Locate the cell with the specified text and output its [x, y] center coordinate. 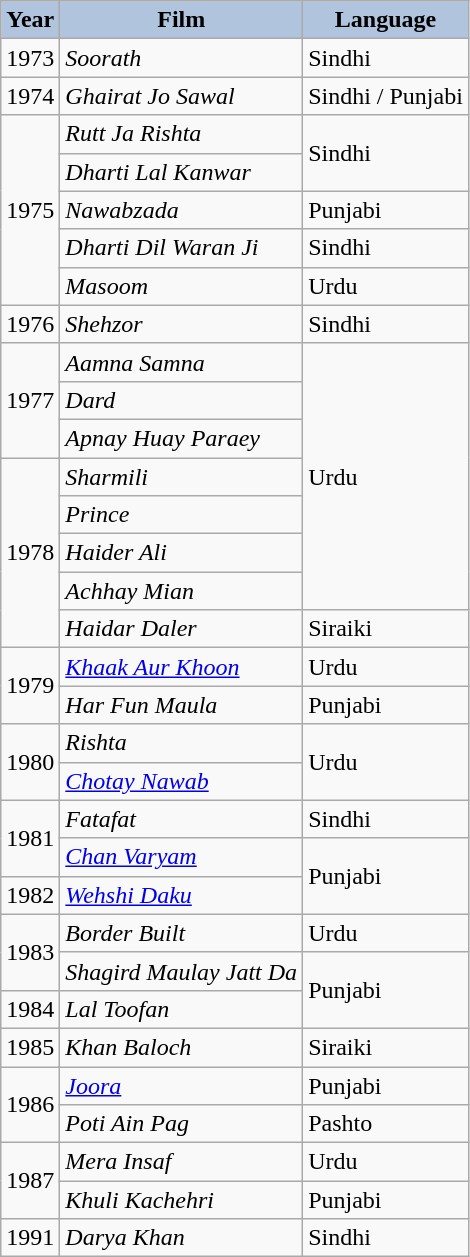
Darya Khan [182, 1238]
Dharti Dil Waran Ji [182, 248]
Khuli Kachehri [182, 1200]
1976 [30, 324]
Har Fun Maula [182, 705]
Dharti Lal Kanwar [182, 172]
Haidar Daler [182, 629]
Joora [182, 1085]
Masoom [182, 286]
1978 [30, 553]
Border Built [182, 933]
Language [386, 20]
Soorath [182, 58]
Rishta [182, 743]
1977 [30, 400]
Mera Insaf [182, 1162]
Shehzor [182, 324]
1985 [30, 1047]
Fatafat [182, 819]
Haider Ali [182, 553]
Prince [182, 515]
Film [182, 20]
Lal Toofan [182, 1009]
1982 [30, 895]
Khaak Aur Khoon [182, 667]
1974 [30, 96]
Chan Varyam [182, 857]
Sindhi / Punjabi [386, 96]
1984 [30, 1009]
Aamna Samna [182, 362]
Dard [182, 400]
Ghairat Jo Sawal [182, 96]
Pashto [386, 1124]
Year [30, 20]
1980 [30, 762]
Sharmili [182, 477]
1983 [30, 952]
Khan Baloch [182, 1047]
Chotay Nawab [182, 781]
Apnay Huay Paraey [182, 438]
1991 [30, 1238]
1979 [30, 686]
Poti Ain Pag [182, 1124]
1986 [30, 1104]
Rutt Ja Rishta [182, 134]
1987 [30, 1181]
Achhay Mian [182, 591]
1975 [30, 210]
1981 [30, 838]
Wehshi Daku [182, 895]
1973 [30, 58]
Nawabzada [182, 210]
Shagird Maulay Jatt Da [182, 971]
